Find where the given text appears and provide that cell's center as [X, Y] coordinate. 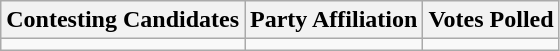
Party Affiliation [334, 20]
Contesting Candidates [123, 20]
Votes Polled [491, 20]
